Capture the cell that displays the provided text and extract its [x, y] central coordinate. 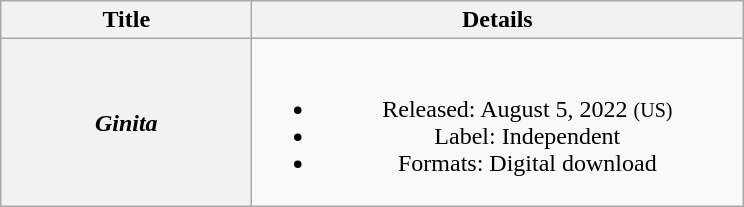
Released: August 5, 2022 (US)Label: IndependentFormats: Digital download [498, 122]
Title [126, 20]
Ginita [126, 122]
Details [498, 20]
